Capture the cell that displays the provided text and extract its (X, Y) central coordinate. 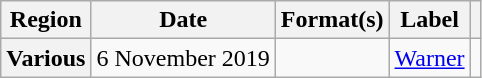
Format(s) (332, 20)
Various (46, 58)
6 November 2019 (183, 58)
Label (430, 20)
Warner (430, 58)
Date (183, 20)
Region (46, 20)
